From the cell containing the given text, extract its center point as (x, y) coordinate. 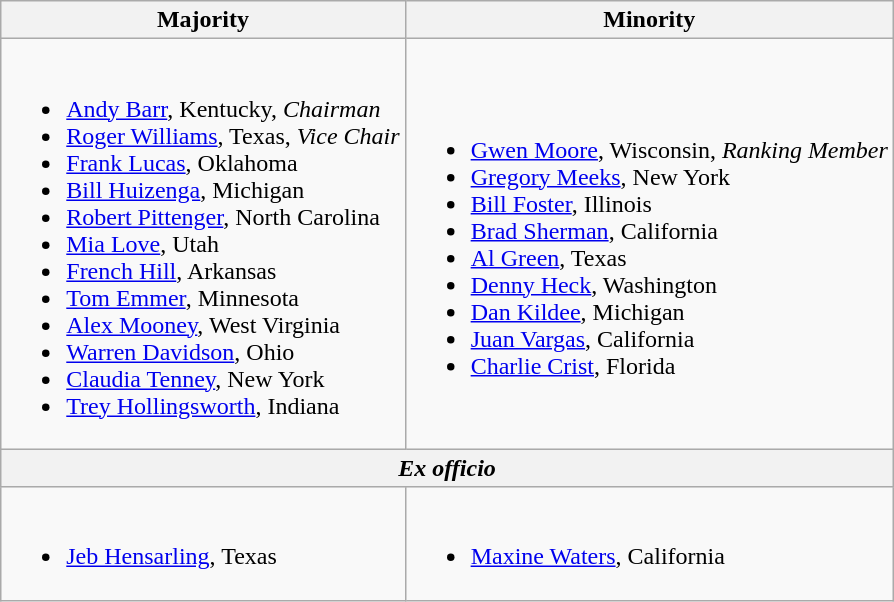
Jeb Hensarling, Texas (203, 544)
Ex officio (448, 468)
Majority (203, 20)
Maxine Waters, California (649, 544)
Minority (649, 20)
